Output the [x, y] coordinate of the center of the cell containing the given text.  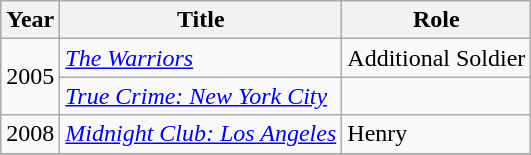
Role [436, 20]
2005 [30, 77]
Year [30, 20]
Additional Soldier [436, 58]
The Warriors [201, 58]
Midnight Club: Los Angeles [201, 134]
2008 [30, 134]
True Crime: New York City [201, 96]
Henry [436, 134]
Title [201, 20]
